Return (x, y) of the center of cell containing provided text 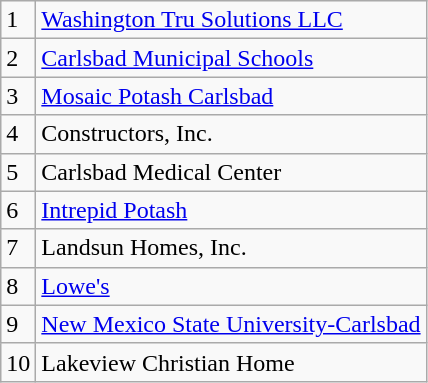
New Mexico State University-Carlsbad (231, 324)
Carlsbad Medical Center (231, 172)
Washington Tru Solutions LLC (231, 20)
Lowe's (231, 286)
4 (18, 134)
9 (18, 324)
Intrepid Potash (231, 210)
Mosaic Potash Carlsbad (231, 96)
Lakeview Christian Home (231, 362)
2 (18, 58)
1 (18, 20)
8 (18, 286)
6 (18, 210)
Constructors, Inc. (231, 134)
10 (18, 362)
Landsun Homes, Inc. (231, 248)
Carlsbad Municipal Schools (231, 58)
5 (18, 172)
3 (18, 96)
7 (18, 248)
